Detect which cell encompasses the target text, then output its [x, y] center coordinate. 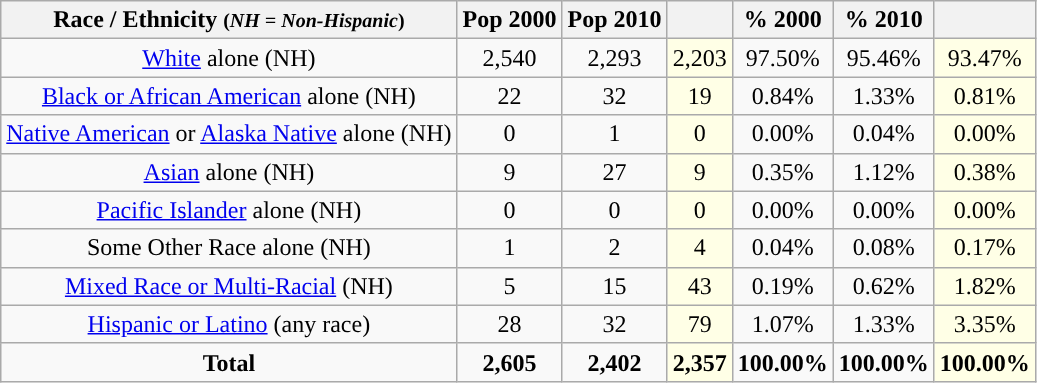
2,203 [700, 58]
Pop 2010 [614, 20]
2,605 [510, 362]
White alone (NH) [229, 58]
Mixed Race or Multi-Racial (NH) [229, 286]
2,402 [614, 362]
0.38% [984, 172]
95.46% [884, 58]
0.81% [984, 96]
Hispanic or Latino (any race) [229, 324]
93.47% [984, 58]
2,293 [614, 58]
79 [700, 324]
Asian alone (NH) [229, 172]
1.07% [782, 324]
2,357 [700, 362]
0.35% [782, 172]
2,540 [510, 58]
Black or African American alone (NH) [229, 96]
28 [510, 324]
15 [614, 286]
27 [614, 172]
0.17% [984, 248]
4 [700, 248]
Pacific Islander alone (NH) [229, 210]
0.62% [884, 286]
0.19% [782, 286]
2 [614, 248]
Native American or Alaska Native alone (NH) [229, 134]
1.12% [884, 172]
3.35% [984, 324]
Pop 2000 [510, 20]
Race / Ethnicity (NH = Non-Hispanic) [229, 20]
43 [700, 286]
0.08% [884, 248]
Total [229, 362]
97.50% [782, 58]
1.82% [984, 286]
5 [510, 286]
% 2010 [884, 20]
% 2000 [782, 20]
22 [510, 96]
19 [700, 96]
0.84% [782, 96]
Some Other Race alone (NH) [229, 248]
